Return the [x, y] coordinate for the center point of the cell that contains the specified text.  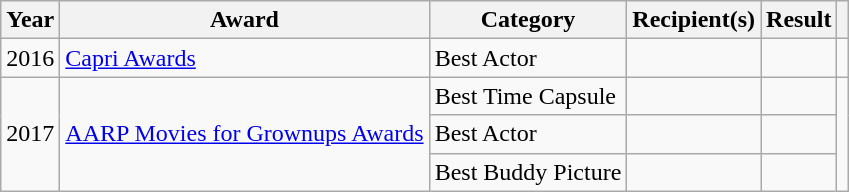
Year [30, 20]
Recipient(s) [694, 20]
Best Buddy Picture [528, 172]
Best Time Capsule [528, 96]
Result [799, 20]
2016 [30, 58]
AARP Movies for Grownups Awards [244, 134]
Capri Awards [244, 58]
Category [528, 20]
Award [244, 20]
2017 [30, 134]
